Return the [X, Y] coordinate for the center point of the cell that contains the specified text.  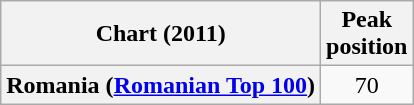
70 [367, 85]
Romania (Romanian Top 100) [161, 85]
Chart (2011) [161, 34]
Peakposition [367, 34]
